Find where the given text appears and provide that cell's center as [x, y] coordinate. 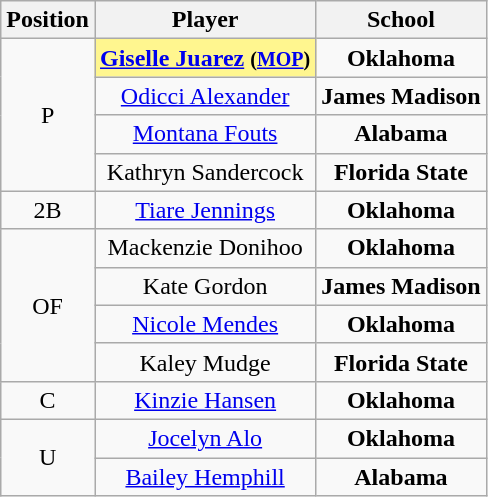
Kathryn Sandercock [204, 172]
U [48, 457]
C [48, 400]
2B [48, 210]
Giselle Juarez (MOP) [204, 58]
Montana Fouts [204, 134]
Player [204, 20]
Odicci Alexander [204, 96]
School [401, 20]
Jocelyn Alo [204, 438]
Mackenzie Donihoo [204, 248]
P [48, 115]
Kinzie Hansen [204, 400]
Nicole Mendes [204, 324]
Bailey Hemphill [204, 477]
Position [48, 20]
Tiare Jennings [204, 210]
OF [48, 305]
Kate Gordon [204, 286]
Kaley Mudge [204, 362]
